Return the (x, y) coordinate for the center point of the cell that contains the specified text.  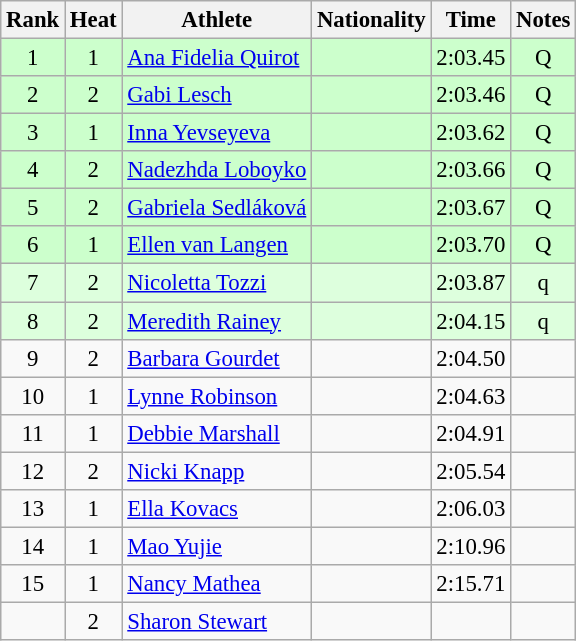
12 (33, 471)
5 (33, 208)
Rank (33, 20)
Ana Fidelia Quirot (217, 58)
Inna Yevseyeva (217, 133)
2:04.15 (471, 321)
Nancy Mathea (217, 584)
2:03.70 (471, 245)
7 (33, 283)
Nicki Knapp (217, 471)
Barbara Gourdet (217, 358)
2:06.03 (471, 509)
2:03.62 (471, 133)
Athlete (217, 20)
Gabriela Sedláková (217, 208)
Ellen van Langen (217, 245)
Heat (94, 20)
Nadezhda Loboyko (217, 170)
Ella Kovacs (217, 509)
Mao Yujie (217, 546)
Sharon Stewart (217, 621)
2:03.46 (471, 95)
2:04.63 (471, 396)
Debbie Marshall (217, 433)
2:05.54 (471, 471)
Meredith Rainey (217, 321)
4 (33, 170)
Notes (544, 20)
14 (33, 546)
2:15.71 (471, 584)
2:03.67 (471, 208)
2:04.91 (471, 433)
9 (33, 358)
2:03.66 (471, 170)
11 (33, 433)
2:03.45 (471, 58)
2:03.87 (471, 283)
Nicoletta Tozzi (217, 283)
Nationality (372, 20)
Gabi Lesch (217, 95)
6 (33, 245)
2:04.50 (471, 358)
10 (33, 396)
15 (33, 584)
Lynne Robinson (217, 396)
13 (33, 509)
3 (33, 133)
Time (471, 20)
8 (33, 321)
2:10.96 (471, 546)
